Return (x, y) of the center of cell containing provided text 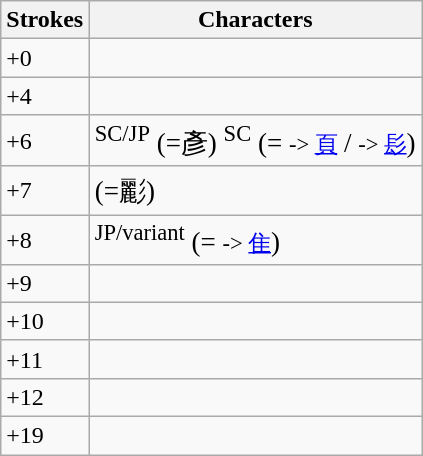
+7 (45, 190)
+19 (45, 436)
+12 (45, 397)
SC/JP (=彥) SC (= -> 頁 / -> 髟) (256, 140)
+6 (45, 140)
+9 (45, 283)
+0 (45, 58)
+4 (45, 96)
+10 (45, 321)
Characters (256, 20)
+8 (45, 239)
JP/variant (= -> 隹) (256, 239)
Strokes (45, 20)
+11 (45, 359)
(=彲) (256, 190)
